Capture the cell that displays the provided text and extract its (x, y) central coordinate. 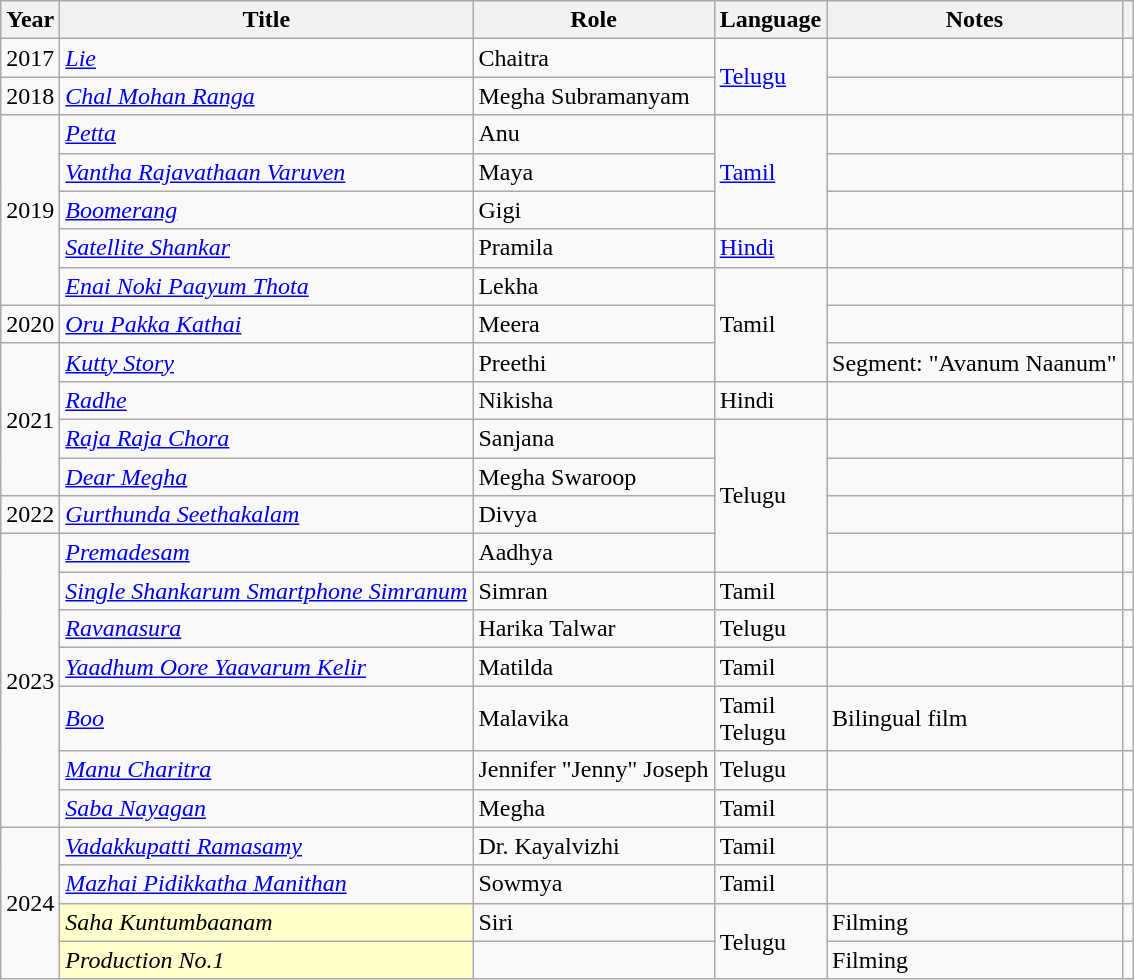
Megha Swaroop (594, 477)
Mazhai Pidikkatha Manithan (266, 884)
2022 (30, 515)
Jennifer "Jenny" Joseph (594, 770)
2019 (30, 210)
Simran (594, 591)
Lekha (594, 286)
Bilingual film (975, 718)
Kutty Story (266, 362)
Production No.1 (266, 960)
Petta (266, 134)
Pramila (594, 248)
Ravanasura (266, 629)
Dr. Kayalvizhi (594, 846)
2021 (30, 419)
Boomerang (266, 210)
Malavika (594, 718)
Megha Subramanyam (594, 96)
Vantha Rajavathaan Varuven (266, 172)
Gigi (594, 210)
Divya (594, 515)
Siri (594, 922)
Anu (594, 134)
2018 (30, 96)
Sowmya (594, 884)
Notes (975, 20)
Vadakkupatti Ramasamy (266, 846)
Premadesam (266, 553)
Boo (266, 718)
Megha (594, 808)
Title (266, 20)
Meera (594, 324)
Segment: "Avanum Naanum" (975, 362)
Maya (594, 172)
2017 (30, 58)
Gurthunda Seethakalam (266, 515)
Enai Noki Paayum Thota (266, 286)
Yaadhum Oore Yaavarum Kelir (266, 667)
Tamil Telugu (770, 718)
Lie (266, 58)
2020 (30, 324)
Chaitra (594, 58)
Sanjana (594, 438)
2023 (30, 680)
Preethi (594, 362)
Raja Raja Chora (266, 438)
Satellite Shankar (266, 248)
Single Shankarum Smartphone Simranum (266, 591)
2024 (30, 903)
Year (30, 20)
Aadhya (594, 553)
Nikisha (594, 400)
Role (594, 20)
Dear Megha (266, 477)
Saba Nayagan (266, 808)
Radhe (266, 400)
Matilda (594, 667)
Language (770, 20)
Chal Mohan Ranga (266, 96)
Saha Kuntumbaanam (266, 922)
Harika Talwar (594, 629)
Oru Pakka Kathai (266, 324)
Manu Charitra (266, 770)
